For the text-containing cell, return its midpoint in (X, Y) coordinate format. 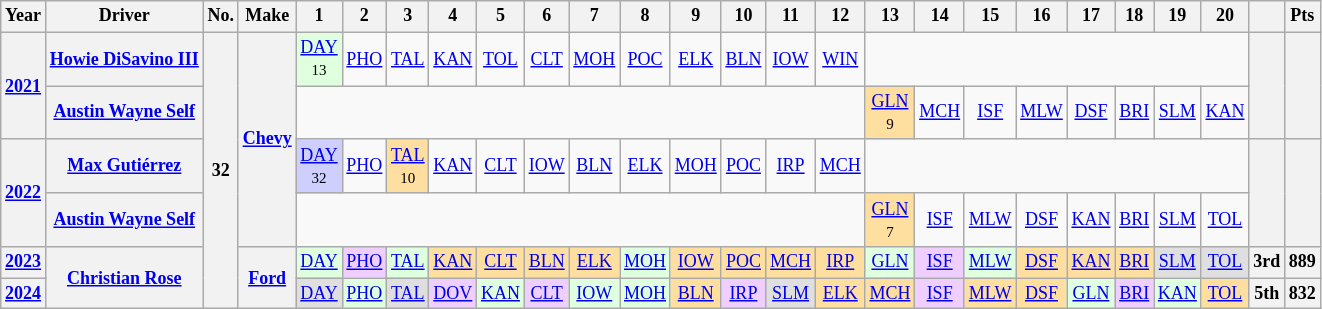
1 (319, 16)
2024 (24, 294)
Make (267, 16)
11 (791, 16)
12 (840, 16)
TAL10 (408, 166)
889 (1303, 262)
5th (1267, 294)
15 (990, 16)
No. (220, 16)
2 (364, 16)
Chevy (267, 140)
2023 (24, 262)
18 (1134, 16)
Max Gutiérrez (124, 166)
Year (24, 16)
2022 (24, 192)
GLN9 (890, 113)
32 (220, 170)
13 (890, 16)
DAY32 (319, 166)
3rd (1267, 262)
Pts (1303, 16)
14 (940, 16)
Christian Rose (124, 278)
DOV (453, 294)
6 (546, 16)
7 (594, 16)
19 (1178, 16)
Driver (124, 16)
8 (646, 16)
10 (744, 16)
3 (408, 16)
16 (1042, 16)
832 (1303, 294)
5 (501, 16)
17 (1091, 16)
20 (1225, 16)
DAY13 (319, 59)
Howie DiSavino III (124, 59)
2021 (24, 86)
GLN7 (890, 220)
Ford (267, 278)
9 (696, 16)
WIN (840, 59)
4 (453, 16)
